Output the [X, Y] coordinate of the center of the cell containing the given text.  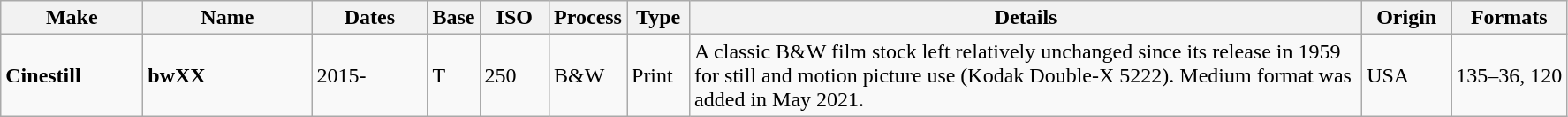
Make [72, 18]
Dates [369, 18]
USA [1406, 75]
2015- [369, 75]
Base [454, 18]
Origin [1406, 18]
T [454, 75]
Details [1026, 18]
Print [659, 75]
Name [228, 18]
Process [588, 18]
Type [659, 18]
135–36, 120 [1509, 75]
B&W [588, 75]
ISO [514, 18]
250 [514, 75]
Cinestill [72, 75]
Formats [1509, 18]
bwXX [228, 75]
